Scan for the cell matching the given text and deliver its (x, y) coordinate at center. 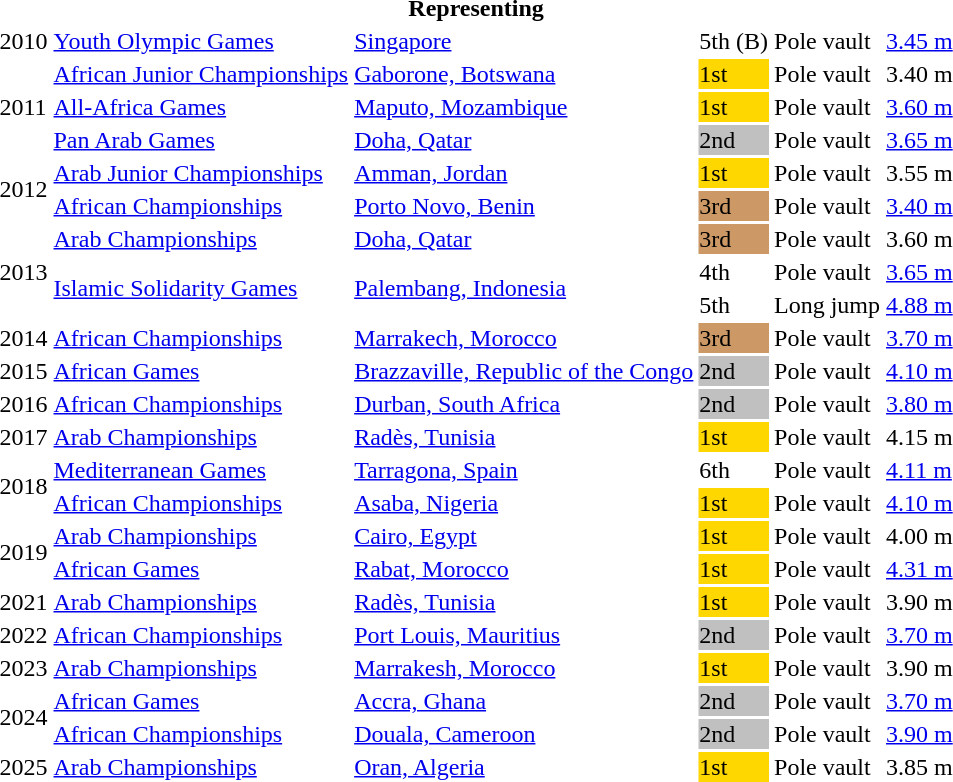
Youth Olympic Games (201, 41)
Islamic Solidarity Games (201, 288)
Cairo, Egypt (524, 536)
Gaborone, Botswana (524, 74)
4th (734, 272)
Tarragona, Spain (524, 470)
Porto Novo, Benin (524, 206)
Amman, Jordan (524, 173)
Long jump (828, 305)
Marrakech, Morocco (524, 338)
Rabat, Morocco (524, 569)
Palembang, Indonesia (524, 288)
Arab Junior Championships (201, 173)
5th (B) (734, 41)
Douala, Cameroon (524, 734)
Oran, Algeria (524, 767)
Marrakesh, Morocco (524, 668)
Accra, Ghana (524, 701)
Durban, South Africa (524, 404)
6th (734, 470)
Mediterranean Games (201, 470)
5th (734, 305)
Pan Arab Games (201, 140)
Maputo, Mozambique (524, 107)
African Junior Championships (201, 74)
Asaba, Nigeria (524, 503)
Brazzaville, Republic of the Congo (524, 371)
Singapore (524, 41)
All-Africa Games (201, 107)
Port Louis, Mauritius (524, 635)
